Output the (X, Y) coordinate of the center of the cell containing the given text.  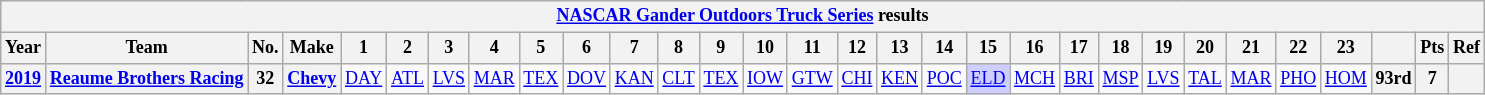
No. (266, 48)
32 (266, 78)
Pts (1432, 48)
8 (678, 48)
10 (766, 48)
Ref (1467, 48)
17 (1078, 48)
12 (857, 48)
POC (944, 78)
19 (1164, 48)
CLT (678, 78)
23 (1346, 48)
15 (988, 48)
KAN (634, 78)
2 (408, 48)
5 (541, 48)
TAL (1205, 78)
Team (146, 48)
IOW (766, 78)
DOV (587, 78)
18 (1120, 48)
Chevy (312, 78)
CHI (857, 78)
3 (448, 48)
93rd (1394, 78)
Year (24, 48)
1 (364, 48)
2019 (24, 78)
DAY (364, 78)
BRI (1078, 78)
Make (312, 48)
KEN (900, 78)
22 (1298, 48)
11 (812, 48)
14 (944, 48)
Reaume Brothers Racing (146, 78)
ELD (988, 78)
HOM (1346, 78)
9 (721, 48)
NASCAR Gander Outdoors Truck Series results (742, 16)
4 (494, 48)
21 (1251, 48)
MCH (1035, 78)
13 (900, 48)
16 (1035, 48)
MSP (1120, 78)
6 (587, 48)
20 (1205, 48)
PHO (1298, 78)
ATL (408, 78)
GTW (812, 78)
